Search for the cell housing the specified text and yield its (X, Y) center coordinate. 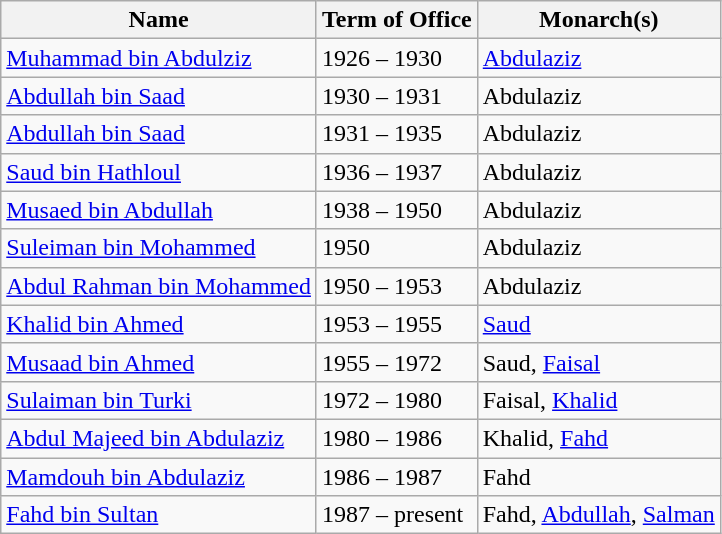
1938 – 1950 (396, 210)
1987 – present (396, 515)
Fahd bin Sultan (159, 515)
1980 – 1986 (396, 438)
1930 – 1931 (396, 96)
Abdul Rahman bin Mohammed (159, 286)
Muhammad bin Abdulziz (159, 58)
1986 – 1987 (396, 477)
1950 – 1953 (396, 286)
Faisal, Khalid (598, 400)
1950 (396, 248)
Fahd, Abdullah, Salman (598, 515)
1931 – 1935 (396, 134)
Khalid bin Ahmed (159, 324)
Abdul Majeed bin Abdulaziz (159, 438)
1926 – 1930 (396, 58)
Fahd (598, 477)
Saud, Faisal (598, 362)
Musaad bin Ahmed (159, 362)
Monarch(s) (598, 20)
Musaed bin Abdullah (159, 210)
Mamdouh bin Abdulaziz (159, 477)
Sulaiman bin Turki (159, 400)
Saud bin Hathloul (159, 172)
Name (159, 20)
Khalid, Fahd (598, 438)
1953 – 1955 (396, 324)
1972 – 1980 (396, 400)
1936 – 1937 (396, 172)
1955 – 1972 (396, 362)
Term of Office (396, 20)
Suleiman bin Mohammed (159, 248)
Saud (598, 324)
